Determine the [X, Y] coordinate at the center of the cell enclosing the given text.  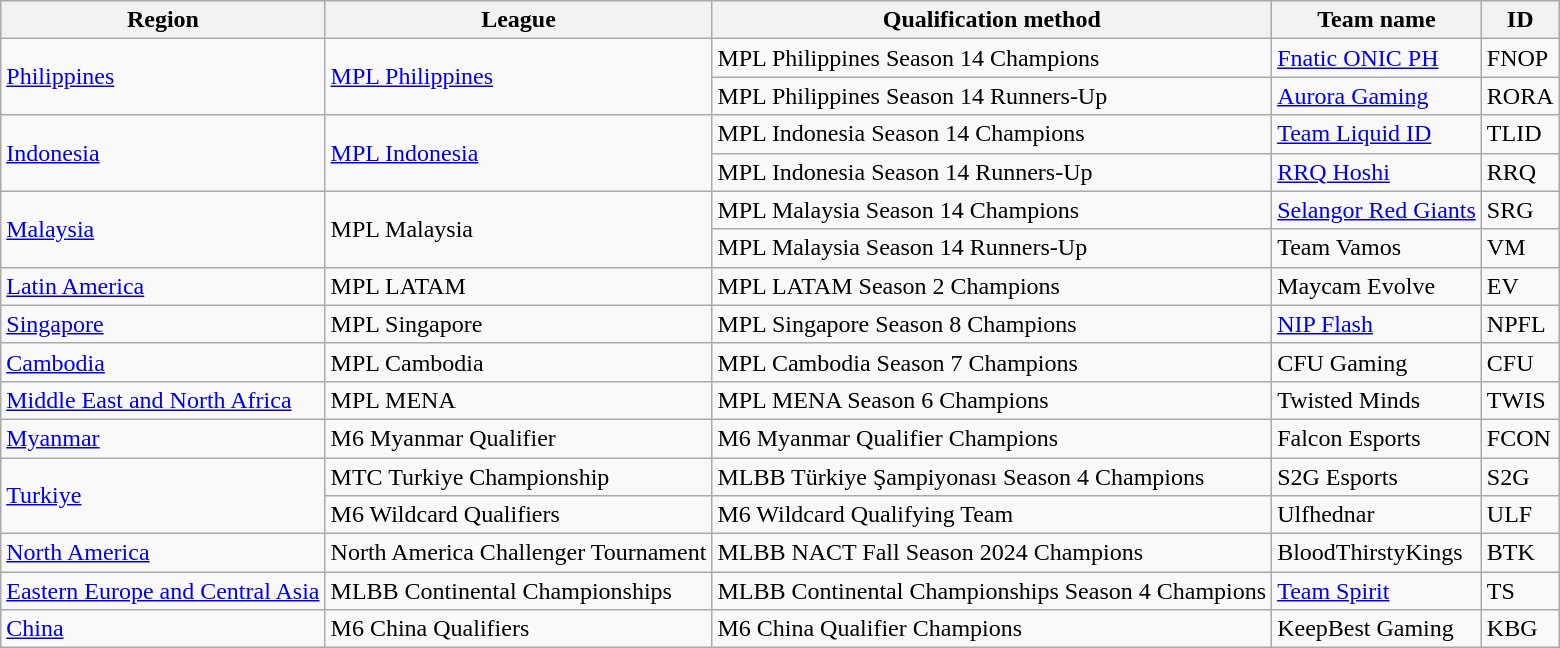
Aurora Gaming [1377, 96]
MPL Indonesia Season 14 Champions [992, 134]
Malaysia [163, 229]
China [163, 629]
Team Liquid ID [1377, 134]
TWIS [1520, 400]
Falcon Esports [1377, 438]
S2G [1520, 477]
Ulfhednar [1377, 515]
MPL Malaysia [518, 229]
MPL Indonesia [518, 153]
MPL Indonesia Season 14 Runners-Up [992, 172]
SRG [1520, 210]
Philippines [163, 77]
M6 Myanmar Qualifier Champions [992, 438]
M6 Wildcard Qualifiers [518, 515]
M6 Myanmar Qualifier [518, 438]
KeepBest Gaming [1377, 629]
Myanmar [163, 438]
M6 Wildcard Qualifying Team [992, 515]
RORA [1520, 96]
EV [1520, 286]
MPL Malaysia Season 14 Champions [992, 210]
MPL LATAM Season 2 Champions [992, 286]
MLBB NACT Fall Season 2024 Champions [992, 553]
VM [1520, 248]
MLBB Continental Championships Season 4 Champions [992, 591]
S2G Esports [1377, 477]
Turkiye [163, 496]
NPFL [1520, 324]
CFU [1520, 362]
Selangor Red Giants [1377, 210]
North America Challenger Tournament [518, 553]
KBG [1520, 629]
League [518, 20]
MPL LATAM [518, 286]
MPL Singapore [518, 324]
Singapore [163, 324]
NIP Flash [1377, 324]
RRQ [1520, 172]
MPL Malaysia Season 14 Runners-Up [992, 248]
Fnatic ONIC PH [1377, 58]
MTC Turkiye Championship [518, 477]
Team Spirit [1377, 591]
MPL Cambodia Season 7 Champions [992, 362]
Region [163, 20]
Twisted Minds [1377, 400]
Maycam Evolve [1377, 286]
Qualification method [992, 20]
Team name [1377, 20]
Indonesia [163, 153]
M6 China Qualifier Champions [992, 629]
MPL Singapore Season 8 Champions [992, 324]
Latin America [163, 286]
North America [163, 553]
MLBB Türkiye Şampiyonası Season 4 Champions [992, 477]
MLBB Continental Championships [518, 591]
MPL MENA Season 6 Champions [992, 400]
ID [1520, 20]
Team Vamos [1377, 248]
Middle East and North Africa [163, 400]
RRQ Hoshi [1377, 172]
MPL Cambodia [518, 362]
ULF [1520, 515]
BTK [1520, 553]
MPL Philippines [518, 77]
TLID [1520, 134]
MPL Philippines Season 14 Champions [992, 58]
FNOP [1520, 58]
Cambodia [163, 362]
CFU Gaming [1377, 362]
Eastern Europe and Central Asia [163, 591]
M6 China Qualifiers [518, 629]
MPL MENA [518, 400]
BloodThirstyKings [1377, 553]
FCON [1520, 438]
TS [1520, 591]
MPL Philippines Season 14 Runners-Up [992, 96]
